Determine the [x, y] coordinate at the center of the cell enclosing the given text.  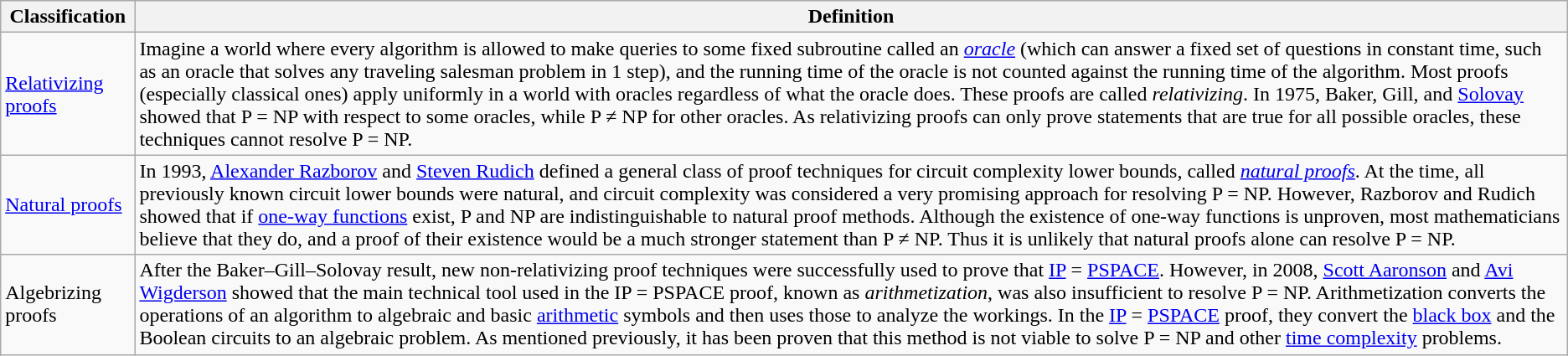
Definition [851, 17]
Natural proofs [68, 204]
Relativizing proofs [68, 94]
Classification [68, 17]
Algebrizing proofs [68, 305]
